Find where the given text appears and provide that cell's center as [X, Y] coordinate. 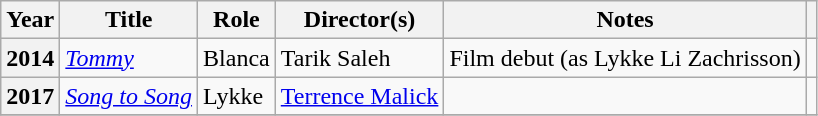
Terrence Malick [360, 96]
Title [129, 20]
Tarik Saleh [360, 58]
Blanca [237, 58]
Notes [625, 20]
Tommy [129, 58]
Year [30, 20]
Lykke [237, 96]
Song to Song [129, 96]
Film debut (as Lykke Li Zachrisson) [625, 58]
2014 [30, 58]
Role [237, 20]
2017 [30, 96]
Director(s) [360, 20]
